Identify which cell holds the provided text, then report its [X, Y] central coordinate. 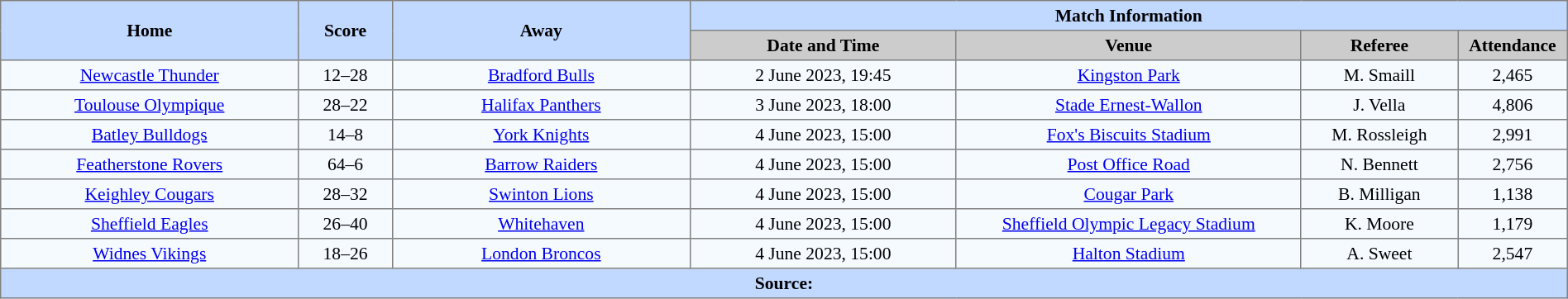
4,806 [1513, 105]
3 June 2023, 18:00 [823, 105]
London Broncos [541, 254]
Swinton Lions [541, 194]
Toulouse Olympique [150, 105]
Barrow Raiders [541, 164]
Newcastle Thunder [150, 75]
Match Information [1128, 16]
Venue [1128, 45]
N. Bennett [1379, 164]
Whitehaven [541, 224]
Halifax Panthers [541, 105]
York Knights [541, 135]
Widnes Vikings [150, 254]
Sheffield Olympic Legacy Stadium [1128, 224]
K. Moore [1379, 224]
2,991 [1513, 135]
2,465 [1513, 75]
64–6 [346, 164]
Batley Bulldogs [150, 135]
12–28 [346, 75]
Referee [1379, 45]
Post Office Road [1128, 164]
J. Vella [1379, 105]
A. Sweet [1379, 254]
2,756 [1513, 164]
Date and Time [823, 45]
Cougar Park [1128, 194]
Source: [784, 283]
Score [346, 31]
Featherstone Rovers [150, 164]
Stade Ernest-Wallon [1128, 105]
28–32 [346, 194]
Attendance [1513, 45]
Halton Stadium [1128, 254]
14–8 [346, 135]
Away [541, 31]
Fox's Biscuits Stadium [1128, 135]
1,138 [1513, 194]
28–22 [346, 105]
18–26 [346, 254]
1,179 [1513, 224]
2,547 [1513, 254]
M. Smaill [1379, 75]
Sheffield Eagles [150, 224]
Kingston Park [1128, 75]
M. Rossleigh [1379, 135]
2 June 2023, 19:45 [823, 75]
Bradford Bulls [541, 75]
Home [150, 31]
26–40 [346, 224]
Keighley Cougars [150, 194]
B. Milligan [1379, 194]
